For the text-containing cell, return its midpoint in (X, Y) coordinate format. 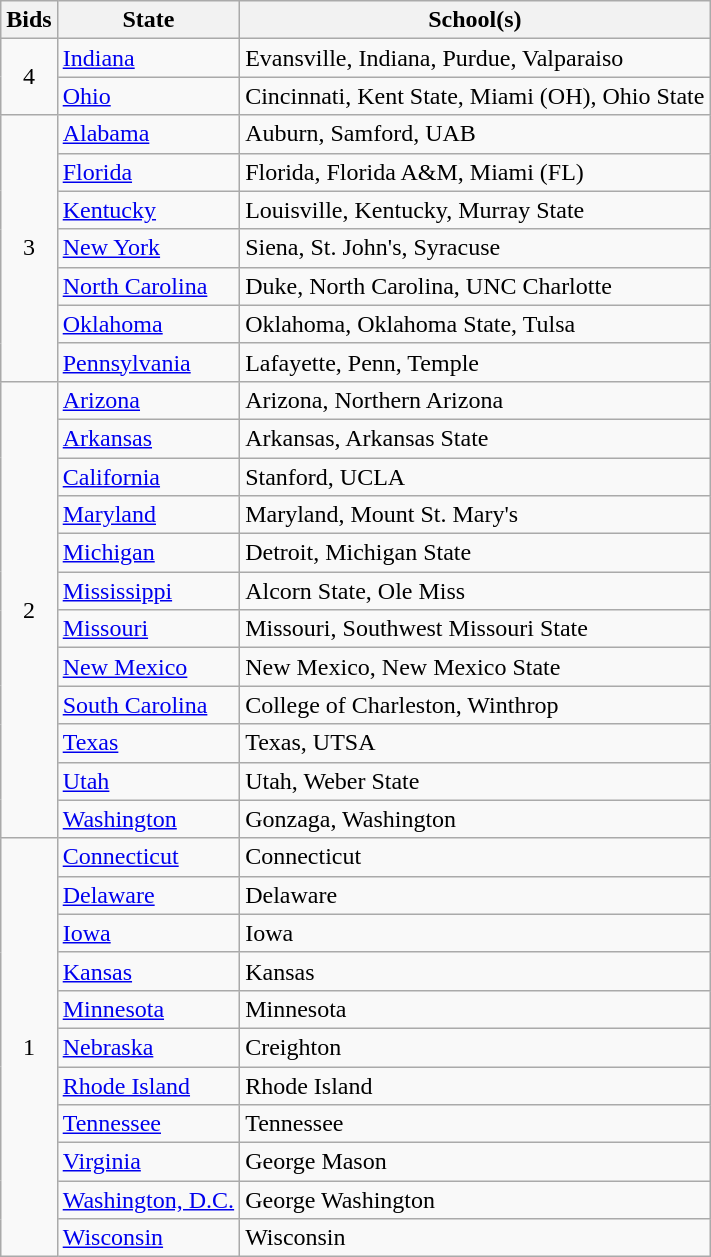
Cincinnati, Kent State, Miami (OH), Ohio State (475, 96)
3 (29, 248)
Oklahoma (148, 324)
Texas, UTSA (475, 743)
Creighton (475, 1047)
Mississippi (148, 591)
Siena, St. John's, Syracuse (475, 248)
Duke, North Carolina, UNC Charlotte (475, 286)
Maryland, Mount St. Mary's (475, 515)
Arizona (148, 400)
Utah, Weber State (475, 781)
Detroit, Michigan State (475, 553)
Maryland (148, 515)
Michigan (148, 553)
South Carolina (148, 705)
Florida (148, 172)
Arizona, Northern Arizona (475, 400)
New Mexico (148, 667)
Utah (148, 781)
Alcorn State, Ole Miss (475, 591)
Arkansas, Arkansas State (475, 438)
Louisville, Kentucky, Murray State (475, 210)
Pennsylvania (148, 362)
Alabama (148, 134)
Evansville, Indiana, Purdue, Valparaiso (475, 58)
Oklahoma, Oklahoma State, Tulsa (475, 324)
Florida, Florida A&M, Miami (FL) (475, 172)
Washington, D.C. (148, 1200)
California (148, 477)
Gonzaga, Washington (475, 819)
Indiana (148, 58)
State (148, 20)
Ohio (148, 96)
Kentucky (148, 210)
School(s) (475, 20)
Auburn, Samford, UAB (475, 134)
Texas (148, 743)
Stanford, UCLA (475, 477)
George Washington (475, 1200)
New York (148, 248)
Nebraska (148, 1047)
North Carolina (148, 286)
2 (29, 610)
4 (29, 77)
Missouri, Southwest Missouri State (475, 629)
Arkansas (148, 438)
1 (29, 1048)
George Mason (475, 1162)
Lafayette, Penn, Temple (475, 362)
Virginia (148, 1162)
Missouri (148, 629)
Washington (148, 819)
New Mexico, New Mexico State (475, 667)
Bids (29, 20)
College of Charleston, Winthrop (475, 705)
